Return the [X, Y] coordinate for the center point of the cell that contains the specified text.  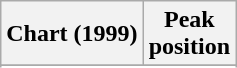
Peakposition [189, 34]
Chart (1999) [72, 34]
